Extract the [X, Y] coordinate from the center of the cell holding the provided text.  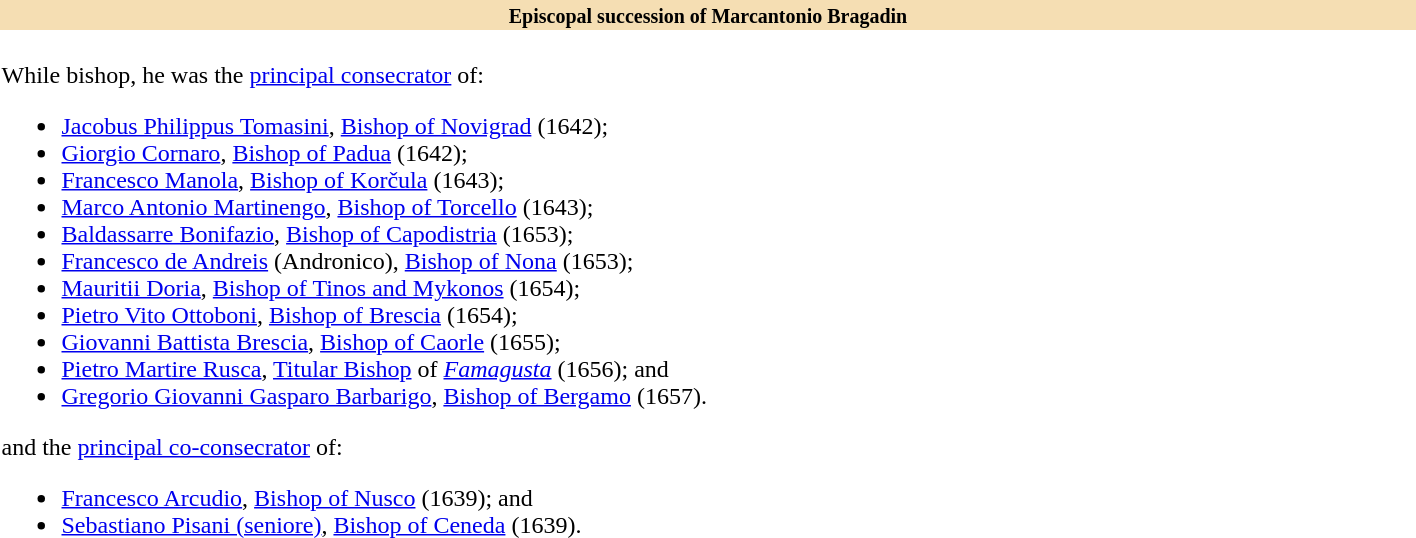
Episcopal succession of Marcantonio Bragadin [708, 15]
